Find where the given text appears and provide that cell's center as (X, Y) coordinate. 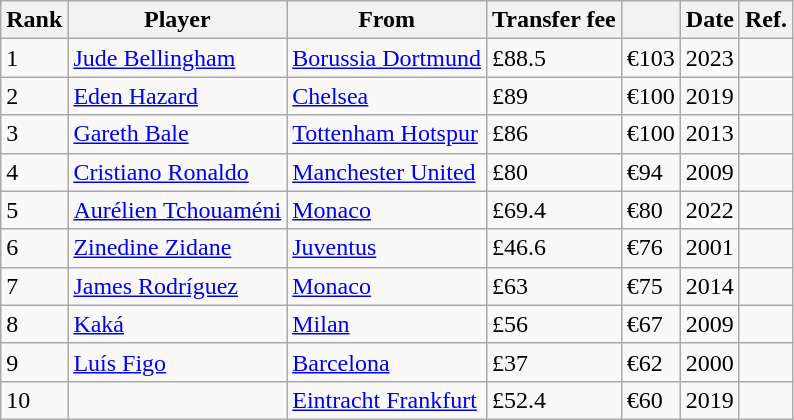
Eintracht Frankfurt (387, 400)
Manchester United (387, 172)
3 (34, 134)
2022 (710, 210)
Date (710, 20)
Eden Hazard (178, 96)
Aurélien Tchouaméni (178, 210)
Tottenham Hotspur (387, 134)
£89 (554, 96)
Ref. (766, 20)
€60 (650, 400)
1 (34, 58)
6 (34, 248)
£80 (554, 172)
Borussia Dortmund (387, 58)
Milan (387, 324)
2023 (710, 58)
2 (34, 96)
€75 (650, 286)
£37 (554, 362)
€80 (650, 210)
James Rodríguez (178, 286)
€94 (650, 172)
€103 (650, 58)
Cristiano Ronaldo (178, 172)
€62 (650, 362)
£46.6 (554, 248)
£88.5 (554, 58)
€67 (650, 324)
Zinedine Zidane (178, 248)
10 (34, 400)
£63 (554, 286)
7 (34, 286)
Barcelona (387, 362)
Luís Figo (178, 362)
9 (34, 362)
From (387, 20)
£52.4 (554, 400)
2000 (710, 362)
Kaká (178, 324)
€76 (650, 248)
Jude Bellingham (178, 58)
Player (178, 20)
£69.4 (554, 210)
8 (34, 324)
Transfer fee (554, 20)
5 (34, 210)
Chelsea (387, 96)
Rank (34, 20)
2014 (710, 286)
£86 (554, 134)
2013 (710, 134)
2001 (710, 248)
Juventus (387, 248)
Gareth Bale (178, 134)
4 (34, 172)
£56 (554, 324)
